Identify which cell holds the provided text, then report its (x, y) central coordinate. 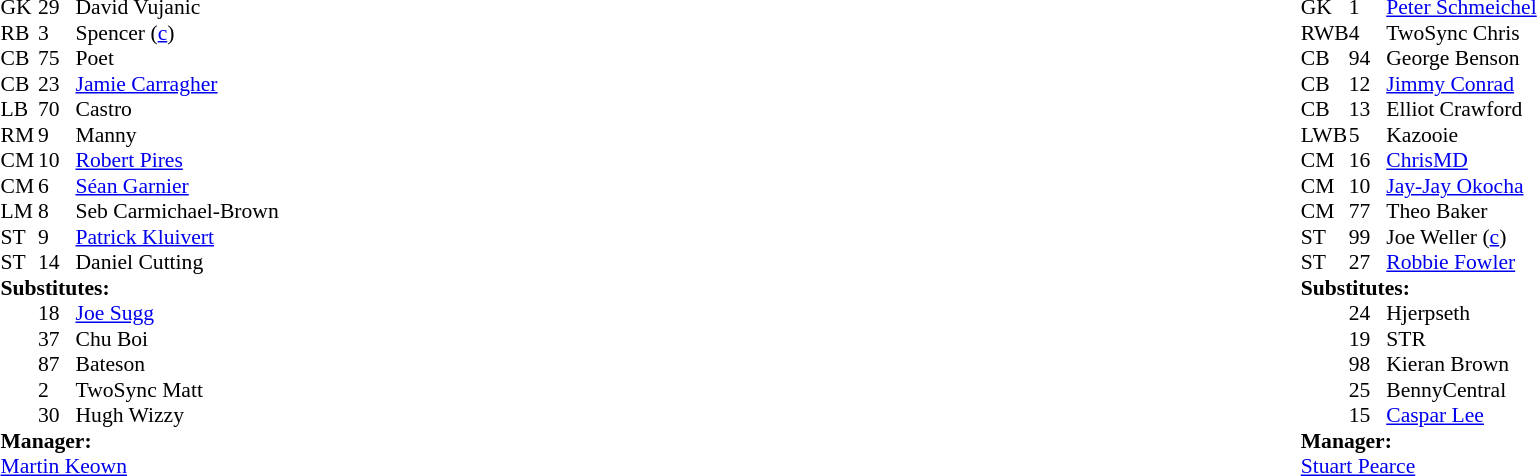
Caspar Lee (1461, 415)
12 (1368, 84)
19 (1368, 339)
Robbie Fowler (1461, 263)
2 (57, 390)
87 (57, 365)
23 (57, 84)
Joe Sugg (178, 313)
TwoSync Matt (178, 390)
5 (1368, 135)
Jamie Carragher (178, 84)
70 (57, 109)
8 (57, 211)
75 (57, 59)
ChrisMD (1461, 161)
George Benson (1461, 59)
25 (1368, 390)
37 (57, 339)
77 (1368, 211)
14 (57, 263)
Elliot Crawford (1461, 109)
LB (19, 109)
6 (57, 186)
Jimmy Conrad (1461, 84)
Castro (178, 109)
94 (1368, 59)
99 (1368, 237)
Robert Pires (178, 161)
Bateson (178, 365)
13 (1368, 109)
RM (19, 135)
Patrick Kluivert (178, 237)
Séan Garnier (178, 186)
Hugh Wizzy (178, 415)
Theo Baker (1461, 211)
30 (57, 415)
Kazooie (1461, 135)
Joe Weller (c) (1461, 237)
LWB (1325, 135)
16 (1368, 161)
Poet (178, 59)
Hjerpseth (1461, 313)
Manny (178, 135)
4 (1368, 33)
98 (1368, 365)
15 (1368, 415)
BennyCentral (1461, 390)
Seb Carmichael-Brown (178, 211)
STR (1461, 339)
3 (57, 33)
18 (57, 313)
Kieran Brown (1461, 365)
Daniel Cutting (178, 263)
27 (1368, 263)
TwoSync Chris (1461, 33)
Spencer (c) (178, 33)
RWB (1325, 33)
Chu Boi (178, 339)
Jay-Jay Okocha (1461, 186)
24 (1368, 313)
RB (19, 33)
LM (19, 211)
